Identify which cell holds the provided text, then report its (X, Y) central coordinate. 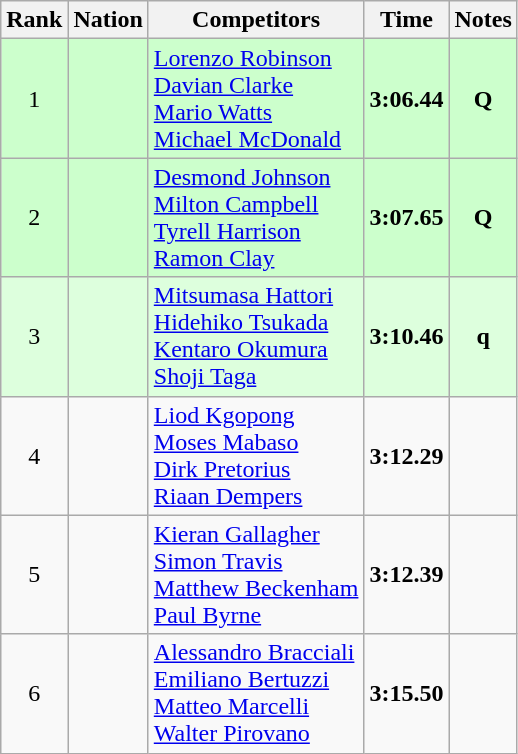
4 (34, 456)
3:06.44 (406, 98)
Kieran GallagherSimon TravisMatthew BeckenhamPaul Byrne (256, 574)
3 (34, 336)
3:12.29 (406, 456)
Mitsumasa HattoriHidehiko TsukadaKentaro OkumuraShoji Taga (256, 336)
5 (34, 574)
Nation (108, 20)
Liod KgopongMoses MabasoDirk PretoriusRiaan Dempers (256, 456)
1 (34, 98)
q (483, 336)
3:12.39 (406, 574)
3:15.50 (406, 694)
Time (406, 20)
Notes (483, 20)
Rank (34, 20)
6 (34, 694)
2 (34, 218)
Lorenzo RobinsonDavian ClarkeMario WattsMichael McDonald (256, 98)
3:10.46 (406, 336)
Competitors (256, 20)
Alessandro BraccialiEmiliano BertuzziMatteo MarcelliWalter Pirovano (256, 694)
3:07.65 (406, 218)
Desmond JohnsonMilton CampbellTyrell HarrisonRamon Clay (256, 218)
